Determine the [X, Y] coordinate at the center of the cell enclosing the given text.  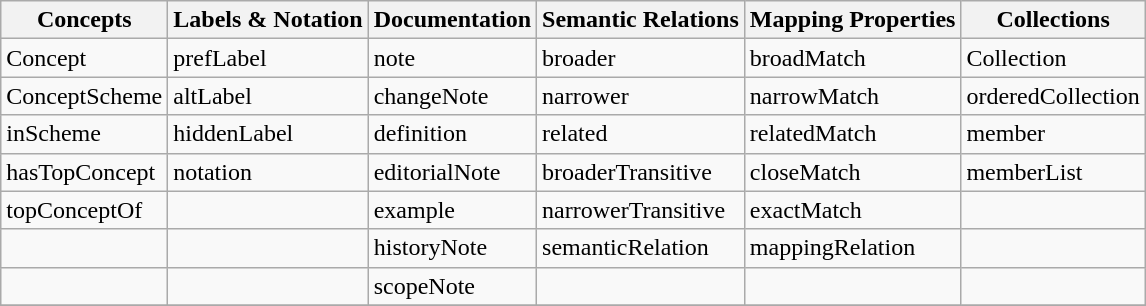
closeMatch [852, 172]
Mapping Properties [852, 20]
definition [452, 134]
altLabel [268, 96]
scopeNote [452, 286]
related [641, 134]
narrowerTransitive [641, 210]
narrowMatch [852, 96]
Semantic Relations [641, 20]
editorialNote [452, 172]
broader [641, 58]
mappingRelation [852, 248]
broadMatch [852, 58]
Concept [84, 58]
memberList [1053, 172]
Labels & Notation [268, 20]
hiddenLabel [268, 134]
prefLabel [268, 58]
semanticRelation [641, 248]
Collection [1053, 58]
example [452, 210]
exactMatch [852, 210]
inScheme [84, 134]
Concepts [84, 20]
Collections [1053, 20]
hasTopConcept [84, 172]
ConceptScheme [84, 96]
historyNote [452, 248]
topConceptOf [84, 210]
narrower [641, 96]
orderedCollection [1053, 96]
Documentation [452, 20]
changeNote [452, 96]
note [452, 58]
member [1053, 134]
notation [268, 172]
broaderTransitive [641, 172]
relatedMatch [852, 134]
